Provide the [X, Y] coordinate of the cell's center where the given text is located.  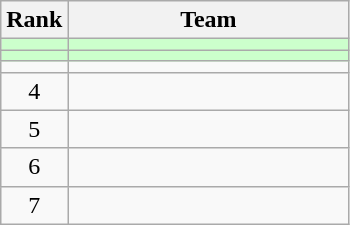
Team [208, 20]
5 [34, 129]
Rank [34, 20]
7 [34, 205]
6 [34, 167]
4 [34, 91]
